Return the (x, y) coordinate for the center point of the cell that contains the specified text.  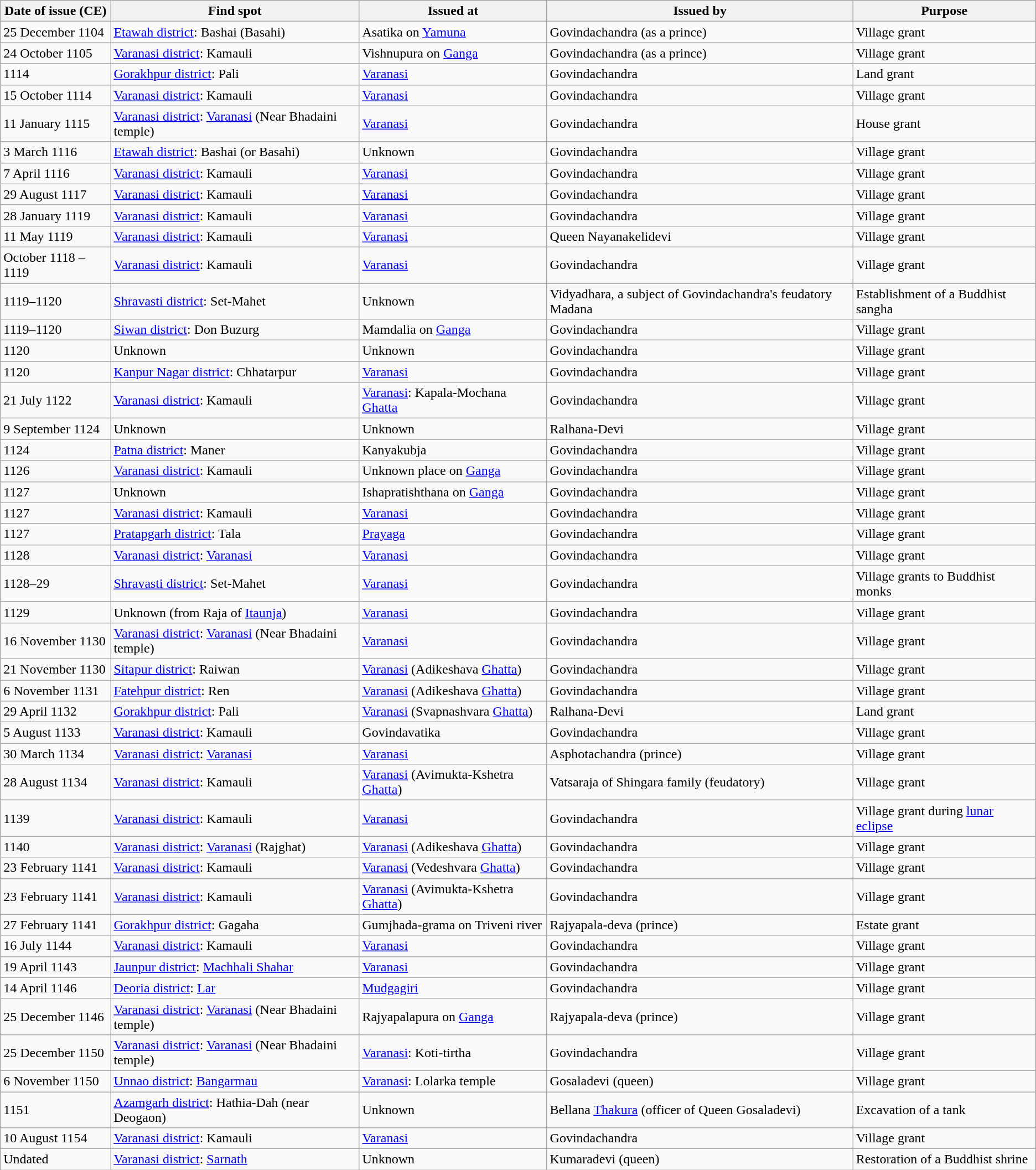
28 January 1119 (55, 215)
Unnao district: Bangarmau (235, 1081)
October 1118 – 1119 (55, 265)
Varanasi district: Sarnath (235, 1159)
1139 (55, 818)
Asphotachandra (prince) (700, 754)
10 August 1154 (55, 1138)
1151 (55, 1109)
Gosaladevi (queen) (700, 1081)
Undated (55, 1159)
Kanyakubja (453, 450)
29 April 1132 (55, 712)
14 April 1146 (55, 988)
Mudgagiri (453, 988)
Kumaradevi (queen) (700, 1159)
1128 (55, 555)
Find spot (235, 11)
Issued at (453, 11)
Varanasi district: Varanasi (Rajghat) (235, 847)
Govindavatika (453, 733)
Estate grant (944, 925)
Bellana Thakura (officer of Queen Gosaladevi) (700, 1109)
Asatika on Yamuna (453, 32)
Sitapur district: Raiwan (235, 669)
Varanasi: Kapala-Mochana Ghatta (453, 401)
Unknown place on Ganga (453, 471)
Ishapratishthana on Ganga (453, 492)
19 April 1143 (55, 967)
6 November 1150 (55, 1081)
5 August 1133 (55, 733)
Kanpur Nagar district: Chhatarpur (235, 372)
1126 (55, 471)
3 March 1116 (55, 152)
21 July 1122 (55, 401)
11 May 1119 (55, 236)
Unknown (from Raja of Itaunja) (235, 612)
1114 (55, 74)
1140 (55, 847)
Deoria district: Lar (235, 988)
27 February 1141 (55, 925)
16 July 1144 (55, 946)
Issued by (700, 11)
9 September 1124 (55, 429)
Varanasi (Vedeshvara Ghatta) (453, 868)
Varanasi (Svapnashvara Ghatta) (453, 712)
Restoration of a Buddhist shrine (944, 1159)
Queen Nayanakelidevi (700, 236)
1124 (55, 450)
Excavation of a tank (944, 1109)
6 November 1131 (55, 690)
Gumjhada-grama on Triveni river (453, 925)
25 December 1146 (55, 1016)
Patna district: Maner (235, 450)
Purpose (944, 11)
House grant (944, 124)
Varanasi: Koti-tirtha (453, 1053)
16 November 1130 (55, 641)
Establishment of a Buddhist sangha (944, 301)
29 August 1117 (55, 194)
Vidyadhara, a subject of Govindachandra's feudatory Madana (700, 301)
Prayaga (453, 534)
15 October 1114 (55, 95)
28 August 1134 (55, 783)
Etawah district: Bashai (or Basahi) (235, 152)
Vishnupura on Ganga (453, 53)
Varanasi: Lolarka temple (453, 1081)
Rajyapalapura on Ganga (453, 1016)
Fatehpur district: Ren (235, 690)
1129 (55, 612)
Jaunpur district: Machhali Shahar (235, 967)
Date of issue (CE) (55, 11)
24 October 1105 (55, 53)
Siwan district: Don Buzurg (235, 330)
1128–29 (55, 583)
Etawah district: Bashai (Basahi) (235, 32)
Gorakhpur district: Gagaha (235, 925)
Mamdalia on Ganga (453, 330)
Village grants to Buddhist monks (944, 583)
11 January 1115 (55, 124)
25 December 1150 (55, 1053)
Village grant during lunar eclipse (944, 818)
Pratapgarh district: Tala (235, 534)
7 April 1116 (55, 173)
21 November 1130 (55, 669)
25 December 1104 (55, 32)
30 March 1134 (55, 754)
Vatsaraja of Shingara family (feudatory) (700, 783)
Azamgarh district: Hathia-Dah (near Deogaon) (235, 1109)
